Output the [x, y] coordinate of the center of the cell containing the given text.  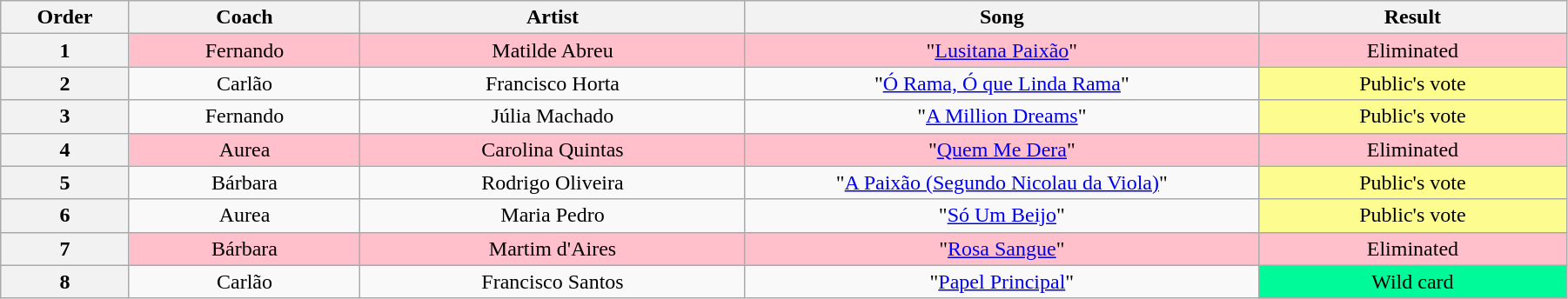
Song [1002, 17]
"Quem Me Dera" [1002, 149]
"Ó Rama, Ó que Linda Rama" [1002, 83]
Maria Pedro [553, 216]
Order [64, 17]
Artist [553, 17]
3 [64, 116]
"Lusitana Paixão" [1002, 50]
Francisco Horta [553, 83]
"Papel Principal" [1002, 282]
"A Paixão (Segundo Nicolau da Viola)" [1002, 183]
"A Million Dreams" [1002, 116]
Carolina Quintas [553, 149]
Matilde Abreu [553, 50]
Martim d'Aires [553, 249]
6 [64, 216]
Júlia Machado [553, 116]
"Rosa Sangue" [1002, 249]
Rodrigo Oliveira [553, 183]
Coach [245, 17]
4 [64, 149]
2 [64, 83]
5 [64, 183]
7 [64, 249]
Francisco Santos [553, 282]
Wild card [1412, 282]
8 [64, 282]
Result [1412, 17]
"Só Um Beijo" [1002, 216]
1 [64, 50]
